Locate the cell with the specified text and output its (X, Y) center coordinate. 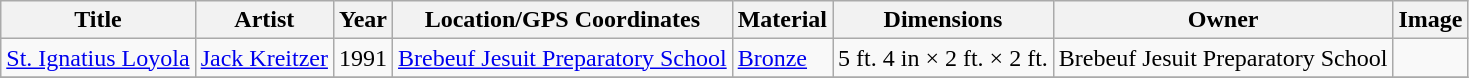
Title (98, 20)
Bronze (782, 58)
Dimensions (944, 20)
Artist (264, 20)
Jack Kreitzer (264, 58)
Image (1430, 20)
Location/GPS Coordinates (563, 20)
Year (362, 20)
5 ft. 4 in × 2 ft. × 2 ft. (944, 58)
1991 (362, 58)
Owner (1223, 20)
Material (782, 20)
St. Ignatius Loyola (98, 58)
